Scan for the cell matching the given text and deliver its (x, y) coordinate at center. 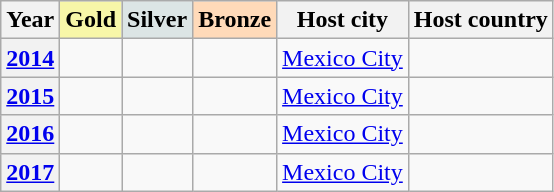
Host country (480, 20)
2015 (30, 96)
2014 (30, 58)
Host city (343, 20)
2017 (30, 172)
Bronze (235, 20)
Year (30, 20)
Gold (91, 20)
2016 (30, 134)
Silver (158, 20)
